Search for the cell housing the specified text and yield its [X, Y] center coordinate. 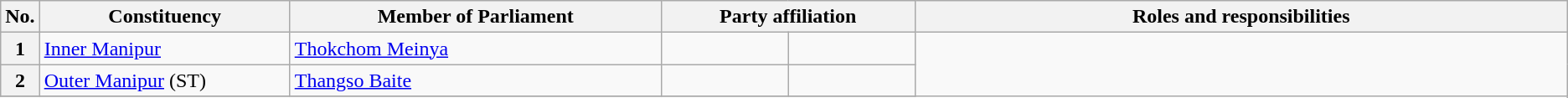
2 [20, 80]
Party affiliation [787, 17]
Constituency [164, 17]
No. [20, 17]
Thokchom Meinya [476, 49]
Member of Parliament [476, 17]
Thangso Baite [476, 80]
1 [20, 49]
Inner Manipur [164, 49]
Outer Manipur (ST) [164, 80]
Roles and responsibilities [1241, 17]
